Output the [X, Y] coordinate of the center of the cell containing the given text.  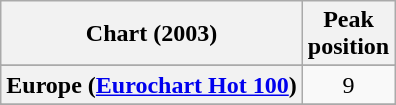
Chart (2003) [152, 34]
Europe (Eurochart Hot 100) [152, 85]
Peakposition [348, 34]
9 [348, 85]
